Capture the cell that displays the provided text and extract its (x, y) central coordinate. 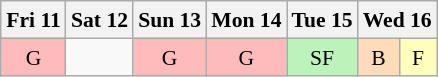
B (379, 56)
SF (322, 56)
Wed 16 (398, 20)
Mon 14 (246, 20)
Sun 13 (170, 20)
Fri 11 (34, 20)
Sat 12 (100, 20)
F (418, 56)
Tue 15 (322, 20)
